Find where the given text appears and provide that cell's center as (X, Y) coordinate. 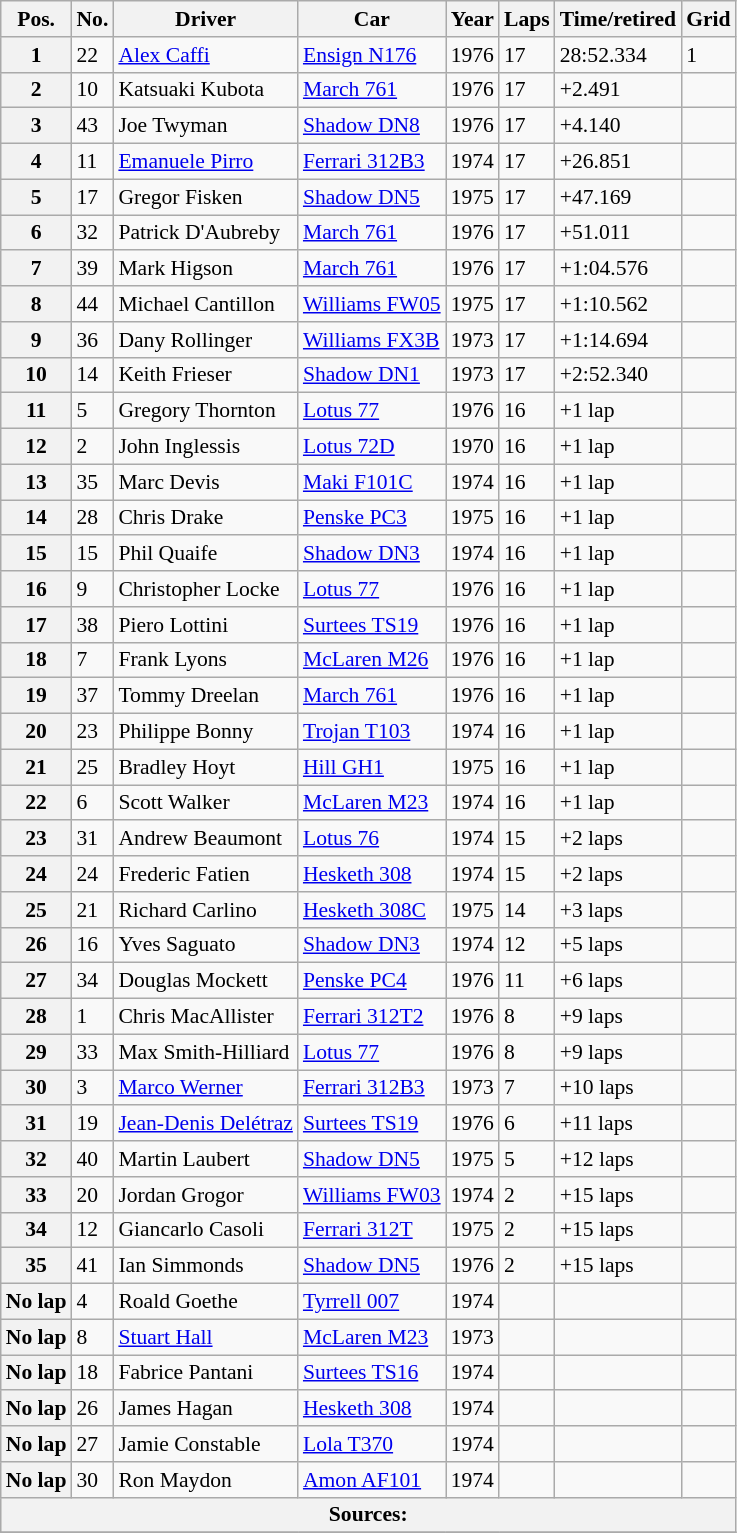
Chris MacAllister (206, 1017)
Lotus 72D (372, 447)
Michael Cantillon (206, 304)
John Inglessis (206, 447)
Ferrari 312T (372, 1230)
13 (36, 482)
Max Smith-Hilliard (206, 1052)
Surtees TS16 (372, 1373)
+12 laps (618, 1159)
43 (92, 126)
+5 laps (618, 945)
Williams FW05 (372, 304)
Penske PC4 (372, 981)
Martin Laubert (206, 1159)
No. (92, 19)
+51.011 (618, 233)
+26.851 (618, 162)
Amon AF101 (372, 1480)
+1:10.562 (618, 304)
+2.491 (618, 90)
29 (36, 1052)
Lola T370 (372, 1444)
Bradley Hoyt (206, 767)
+10 laps (618, 1088)
Time/retired (618, 19)
Andrew Beaumont (206, 839)
Fabrice Pantani (206, 1373)
Chris Drake (206, 518)
Ferrari 312T2 (372, 1017)
Marc Devis (206, 482)
Shadow DN1 (372, 375)
36 (92, 340)
Lotus 76 (372, 839)
+47.169 (618, 197)
Stuart Hall (206, 1337)
Sources: (368, 1515)
Phil Quaife (206, 554)
Yves Saguato (206, 945)
Piero Lottini (206, 625)
+4.140 (618, 126)
Hesketh 308C (372, 910)
McLaren M26 (372, 660)
Douglas Mockett (206, 981)
Shadow DN8 (372, 126)
Philippe Bonny (206, 732)
Richard Carlino (206, 910)
Trojan T103 (372, 732)
Mark Higson (206, 269)
Jamie Constable (206, 1444)
Keith Frieser (206, 375)
Gregor Fisken (206, 197)
+11 laps (618, 1124)
Ensign N176 (372, 55)
Year (472, 19)
Ian Simmonds (206, 1266)
41 (92, 1266)
+2:52.340 (618, 375)
Patrick D'Aubreby (206, 233)
Driver (206, 19)
39 (92, 269)
Roald Goethe (206, 1302)
Laps (527, 19)
Jordan Grogor (206, 1195)
Christopher Locke (206, 589)
Emanuele Pirro (206, 162)
Ron Maydon (206, 1480)
Jean-Denis Delétraz (206, 1124)
Scott Walker (206, 803)
Katsuaki Kubota (206, 90)
James Hagan (206, 1409)
Tyrrell 007 (372, 1302)
Pos. (36, 19)
Joe Twyman (206, 126)
Grid (708, 19)
+6 laps (618, 981)
Williams FW03 (372, 1195)
28:52.334 (618, 55)
Giancarlo Casoli (206, 1230)
+3 laps (618, 910)
38 (92, 625)
40 (92, 1159)
Hill GH1 (372, 767)
Penske PC3 (372, 518)
+1:14.694 (618, 340)
Dany Rollinger (206, 340)
Gregory Thornton (206, 411)
Frederic Fatien (206, 874)
1970 (472, 447)
44 (92, 304)
+1:04.576 (618, 269)
Tommy Dreelan (206, 696)
Williams FX3B (372, 340)
Maki F101C (372, 482)
Marco Werner (206, 1088)
Car (372, 19)
37 (92, 696)
Alex Caffi (206, 55)
Frank Lyons (206, 660)
